Pinpoint the cell where the given text exists, returning its (X, Y) midpoint coordinate. 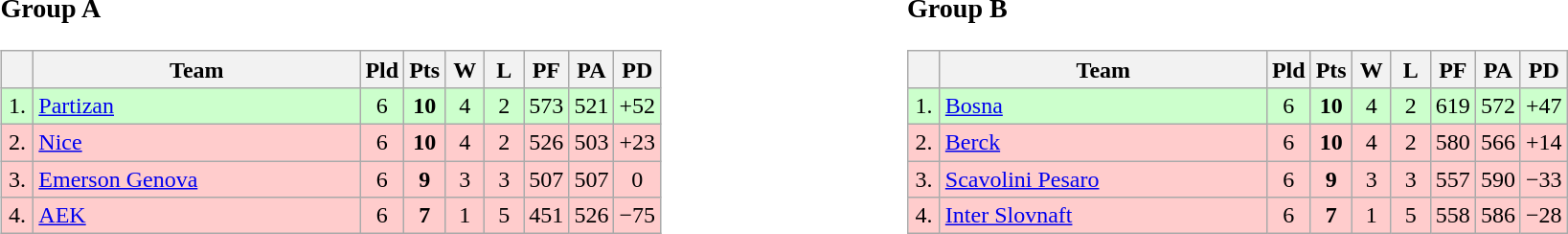
−33 (1544, 179)
+23 (638, 143)
+47 (1544, 105)
580 (1452, 143)
521 (592, 105)
Bosna (1103, 105)
Nice (197, 143)
+52 (638, 105)
586 (1498, 216)
503 (592, 143)
573 (546, 105)
Partizan (197, 105)
590 (1498, 179)
−28 (1544, 216)
Emerson Genova (197, 179)
Inter Slovnaft (1103, 216)
557 (1452, 179)
−75 (638, 216)
619 (1452, 105)
0 (638, 179)
558 (1452, 216)
Berck (1103, 143)
Scavolini Pesaro (1103, 179)
572 (1498, 105)
451 (546, 216)
+14 (1544, 143)
AEK (197, 216)
566 (1498, 143)
